Determine the (x, y) coordinate at the center of the cell enclosing the given text.  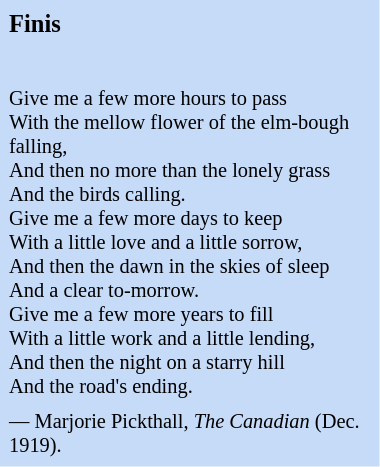
— Marjorie Pickthall, The Canadian (Dec. 1919). (190, 434)
